Determine the (X, Y) coordinate at the center of the cell enclosing the given text.  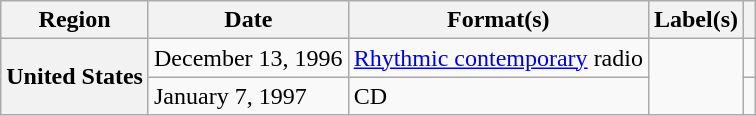
Rhythmic contemporary radio (498, 58)
Date (248, 20)
Region (75, 20)
CD (498, 96)
January 7, 1997 (248, 96)
Label(s) (696, 20)
December 13, 1996 (248, 58)
Format(s) (498, 20)
United States (75, 77)
